For the text-containing cell, return its midpoint in (x, y) coordinate format. 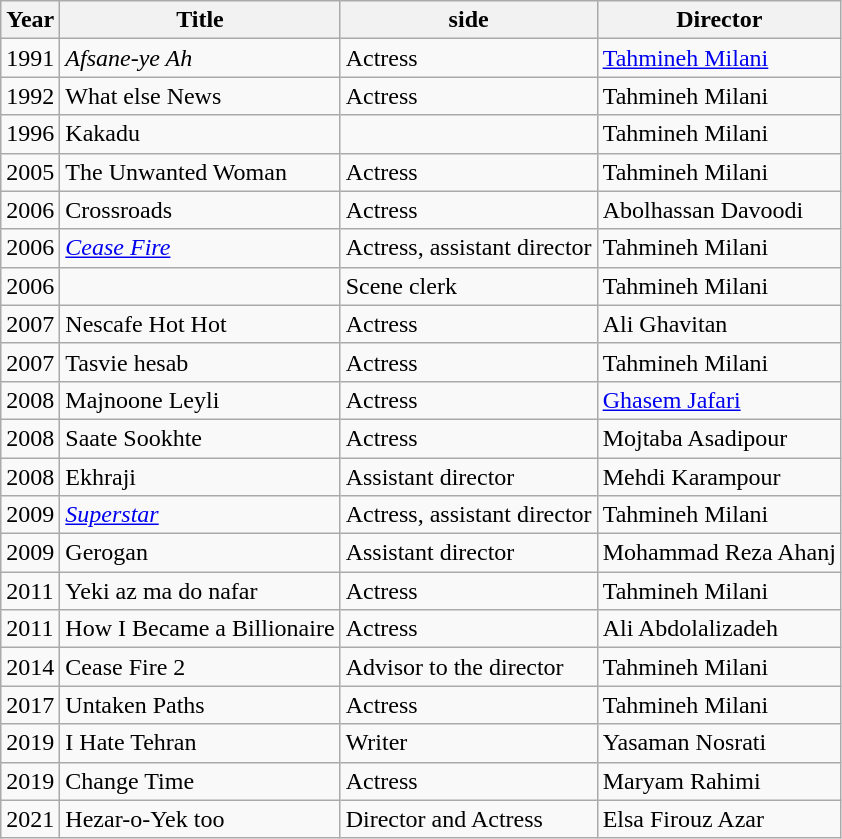
Writer (468, 743)
I Hate Tehran (200, 743)
1991 (30, 58)
Majnoone Leyli (200, 400)
1996 (30, 134)
Kakadu (200, 134)
Tasvie hesab (200, 362)
Yeki az ma do nafar (200, 591)
Hezar-o-Yek too (200, 819)
Untaken Paths (200, 705)
Cease Fire (200, 248)
2005 (30, 172)
Ghasem Jafari (719, 400)
Director and Actress (468, 819)
Advisor to the director (468, 667)
2017 (30, 705)
Elsa Firouz Azar (719, 819)
Mehdi Karampour (719, 477)
Nescafe Hot Hot (200, 324)
What else News (200, 96)
How I Became a Billionaire (200, 629)
Gerogan (200, 553)
1992 (30, 96)
2021 (30, 819)
Ali Abdolalizadeh (719, 629)
Abolhassan Davoodi (719, 210)
Ekhraji (200, 477)
Scene clerk (468, 286)
Cease Fire 2 (200, 667)
Year (30, 20)
Yasaman Nosrati (719, 743)
Saate Sookhte (200, 438)
side (468, 20)
Director (719, 20)
The Unwanted Woman (200, 172)
Superstar (200, 515)
Mohammad Reza Ahanj (719, 553)
Change Time (200, 781)
2014 (30, 667)
Title (200, 20)
Mojtaba Asadipour (719, 438)
Afsane-ye Ah (200, 58)
Maryam Rahimi (719, 781)
Ali Ghavitan (719, 324)
Crossroads (200, 210)
